For the text-containing cell, return its midpoint in (X, Y) coordinate format. 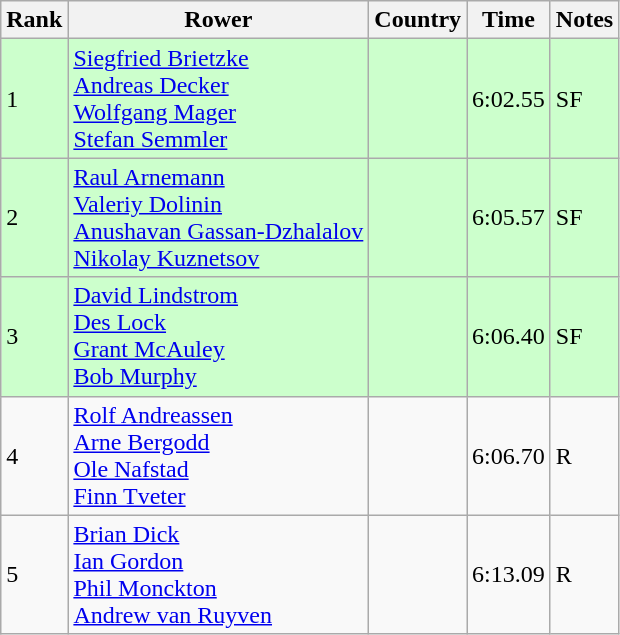
2 (34, 218)
Notes (584, 20)
Time (509, 20)
Brian Dick Ian Gordon Phil Monckton Andrew van Ruyven (218, 574)
David LindstromDes LockGrant McAuleyBob Murphy (218, 336)
6:02.55 (509, 98)
5 (34, 574)
1 (34, 98)
6:13.09 (509, 574)
6:06.40 (509, 336)
Rower (218, 20)
Rank (34, 20)
Raul Arnemann Valeriy Dolinin Anushavan Gassan-Dzhalalov Nikolay Kuznetsov (218, 218)
Rolf Andreassen Arne Bergodd Ole Nafstad Finn Tveter (218, 456)
4 (34, 456)
3 (34, 336)
Siegfried BrietzkeAndreas DeckerWolfgang Mager Stefan Semmler (218, 98)
Country (418, 20)
6:05.57 (509, 218)
6:06.70 (509, 456)
